Scan for the cell matching the given text and deliver its (x, y) coordinate at center. 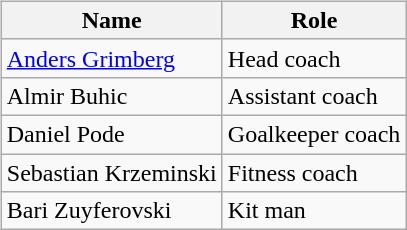
Daniel Pode (112, 134)
Sebastian Krzeminski (112, 173)
Anders Grimberg (112, 58)
Kit man (314, 211)
Name (112, 20)
Assistant coach (314, 96)
Goalkeeper coach (314, 134)
Fitness coach (314, 173)
Role (314, 20)
Bari Zuyferovski (112, 211)
Head coach (314, 58)
Almir Buhic (112, 96)
